Scan for the cell matching the given text and deliver its (X, Y) coordinate at center. 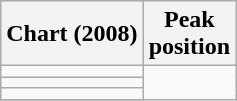
Chart (2008) (72, 34)
Peakposition (189, 34)
